From the cell containing the given text, extract its center point as (x, y) coordinate. 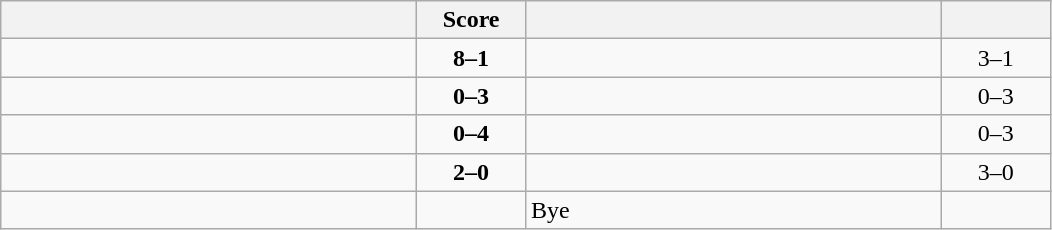
3–1 (996, 58)
Bye (733, 210)
2–0 (472, 172)
8–1 (472, 58)
3–0 (996, 172)
0–4 (472, 134)
Score (472, 20)
